Pinpoint the cell where the given text exists, returning its [X, Y] midpoint coordinate. 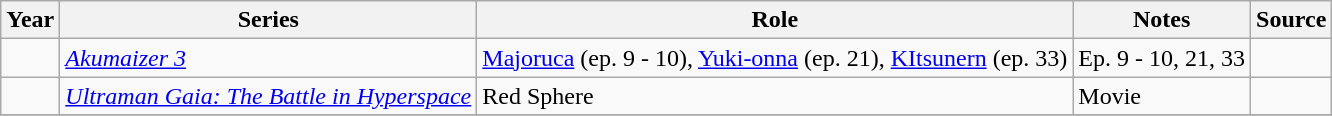
Year [30, 20]
Movie [1162, 96]
Role [775, 20]
Akumaizer 3 [268, 58]
Notes [1162, 20]
Ultraman Gaia: The Battle in Hyperspace [268, 96]
Majoruca (ep. 9 - 10), Yuki-onna (ep. 21), KItsunern (ep. 33) [775, 58]
Source [1292, 20]
Red Sphere [775, 96]
Ep. 9 - 10, 21, 33 [1162, 58]
Series [268, 20]
